Identify which cell holds the provided text, then report its [X, Y] central coordinate. 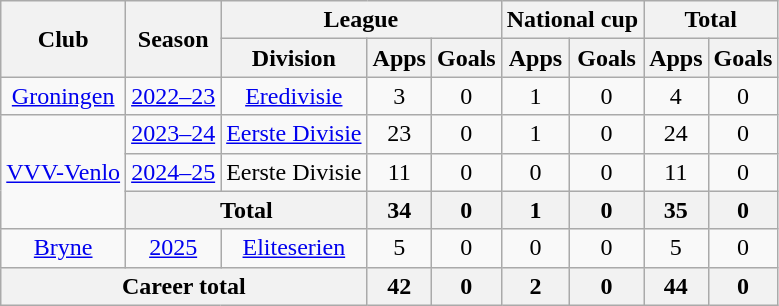
4 [676, 96]
35 [676, 210]
Season [174, 39]
VVV-Venlo [64, 172]
Career total [184, 286]
Division [294, 58]
Club [64, 39]
3 [399, 96]
23 [399, 134]
24 [676, 134]
2024–25 [174, 172]
Eliteserien [294, 248]
2025 [174, 248]
National cup [572, 20]
Groningen [64, 96]
44 [676, 286]
2 [535, 286]
42 [399, 286]
League [362, 20]
Bryne [64, 248]
2023–24 [174, 134]
2022–23 [174, 96]
34 [399, 210]
Eredivisie [294, 96]
